Provide the (x, y) coordinate of the cell's center where the given text is located.  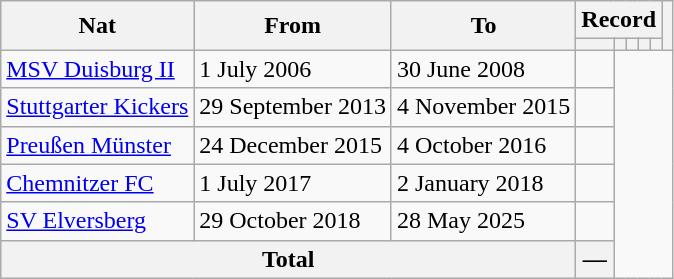
Record (619, 20)
4 October 2016 (483, 145)
2 January 2018 (483, 183)
28 May 2025 (483, 221)
To (483, 26)
From (293, 26)
1 July 2006 (293, 69)
24 December 2015 (293, 145)
Stuttgarter Kickers (98, 107)
— (595, 259)
29 September 2013 (293, 107)
Nat (98, 26)
1 July 2017 (293, 183)
SV Elversberg (98, 221)
4 November 2015 (483, 107)
29 October 2018 (293, 221)
Chemnitzer FC (98, 183)
MSV Duisburg II (98, 69)
30 June 2008 (483, 69)
Preußen Münster (98, 145)
Total (288, 259)
